For the text-containing cell, return its midpoint in (X, Y) coordinate format. 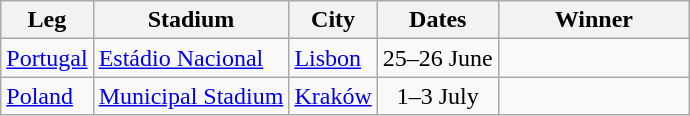
Portugal (47, 58)
Leg (47, 20)
Stadium (191, 20)
Estádio Nacional (191, 58)
Dates (438, 20)
25–26 June (438, 58)
Poland (47, 96)
1–3 July (438, 96)
Municipal Stadium (191, 96)
City (333, 20)
Kraków (333, 96)
Lisbon (333, 58)
Winner (594, 20)
